Identify which cell holds the provided text, then report its (X, Y) central coordinate. 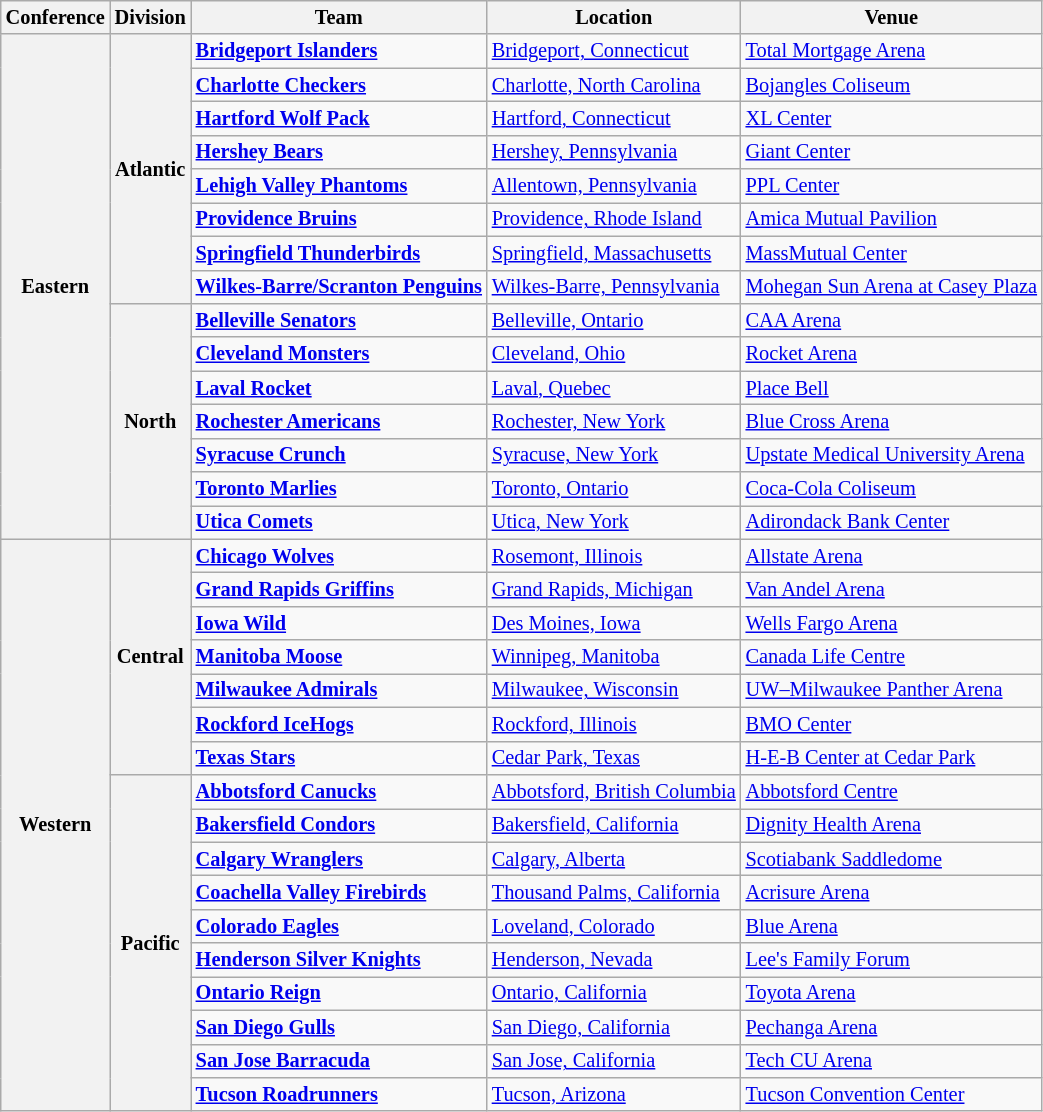
Wilkes-Barre, Pennsylvania (614, 287)
Grand Rapids, Michigan (614, 589)
Winnipeg, Manitoba (614, 657)
Hershey, Pennsylvania (614, 152)
Charlotte Checkers (339, 85)
Coachella Valley Firebirds (339, 892)
Abbotsford, British Columbia (614, 791)
Amica Mutual Pavilion (892, 219)
Cleveland, Ohio (614, 354)
Hartford, Connecticut (614, 118)
Providence, Rhode Island (614, 219)
Belleville, Ontario (614, 320)
Venue (892, 17)
Rosemont, Illinois (614, 556)
Henderson, Nevada (614, 960)
Colorado Eagles (339, 926)
Belleville Senators (339, 320)
Abbotsford Centre (892, 791)
Blue Cross Arena (892, 421)
Syracuse, New York (614, 455)
North (150, 421)
Van Andel Arena (892, 589)
Thousand Palms, California (614, 892)
Allentown, Pennsylvania (614, 186)
Coca-Cola Coliseum (892, 489)
Chicago Wolves (339, 556)
H-E-B Center at Cedar Park (892, 758)
Grand Rapids Griffins (339, 589)
Bridgeport Islanders (339, 51)
San Diego, California (614, 1027)
Utica, New York (614, 522)
Division (150, 17)
Calgary, Alberta (614, 859)
Giant Center (892, 152)
Place Bell (892, 388)
Tucson Convention Center (892, 1094)
Laval, Quebec (614, 388)
Cleveland Monsters (339, 354)
Manitoba Moose (339, 657)
Total Mortgage Arena (892, 51)
Rochester, New York (614, 421)
Ontario Reign (339, 993)
Abbotsford Canucks (339, 791)
UW–Milwaukee Panther Arena (892, 690)
Adirondack Bank Center (892, 522)
Texas Stars (339, 758)
Mohegan Sun Arena at Casey Plaza (892, 287)
Lee's Family Forum (892, 960)
BMO Center (892, 724)
Toronto, Ontario (614, 489)
Upstate Medical University Arena (892, 455)
PPL Center (892, 186)
Bojangles Coliseum (892, 85)
Eastern (56, 286)
Utica Comets (339, 522)
Western (56, 825)
Rocket Arena (892, 354)
XL Center (892, 118)
Lehigh Valley Phantoms (339, 186)
Laval Rocket (339, 388)
Location (614, 17)
Rockford IceHogs (339, 724)
Bridgeport, Connecticut (614, 51)
Canada Life Centre (892, 657)
Des Moines, Iowa (614, 623)
Acrisure Arena (892, 892)
Charlotte, North Carolina (614, 85)
San Jose, California (614, 1061)
Milwaukee Admirals (339, 690)
Providence Bruins (339, 219)
Conference (56, 17)
Bakersfield Condors (339, 825)
Tucson Roadrunners (339, 1094)
Toronto Marlies (339, 489)
Syracuse Crunch (339, 455)
Atlantic (150, 168)
Rockford, Illinois (614, 724)
Dignity Health Arena (892, 825)
Scotiabank Saddledome (892, 859)
Wilkes-Barre/Scranton Penguins (339, 287)
Loveland, Colorado (614, 926)
Bakersfield, California (614, 825)
CAA Arena (892, 320)
Tech CU Arena (892, 1061)
Rochester Americans (339, 421)
Cedar Park, Texas (614, 758)
Hershey Bears (339, 152)
Pacific (150, 942)
Central (150, 657)
San Jose Barracuda (339, 1061)
Henderson Silver Knights (339, 960)
Springfield Thunderbirds (339, 253)
Calgary Wranglers (339, 859)
Iowa Wild (339, 623)
MassMutual Center (892, 253)
Milwaukee, Wisconsin (614, 690)
San Diego Gulls (339, 1027)
Team (339, 17)
Pechanga Arena (892, 1027)
Wells Fargo Arena (892, 623)
Toyota Arena (892, 993)
Tucson, Arizona (614, 1094)
Hartford Wolf Pack (339, 118)
Ontario, California (614, 993)
Springfield, Massachusetts (614, 253)
Allstate Arena (892, 556)
Blue Arena (892, 926)
